For the text-containing cell, return its midpoint in (x, y) coordinate format. 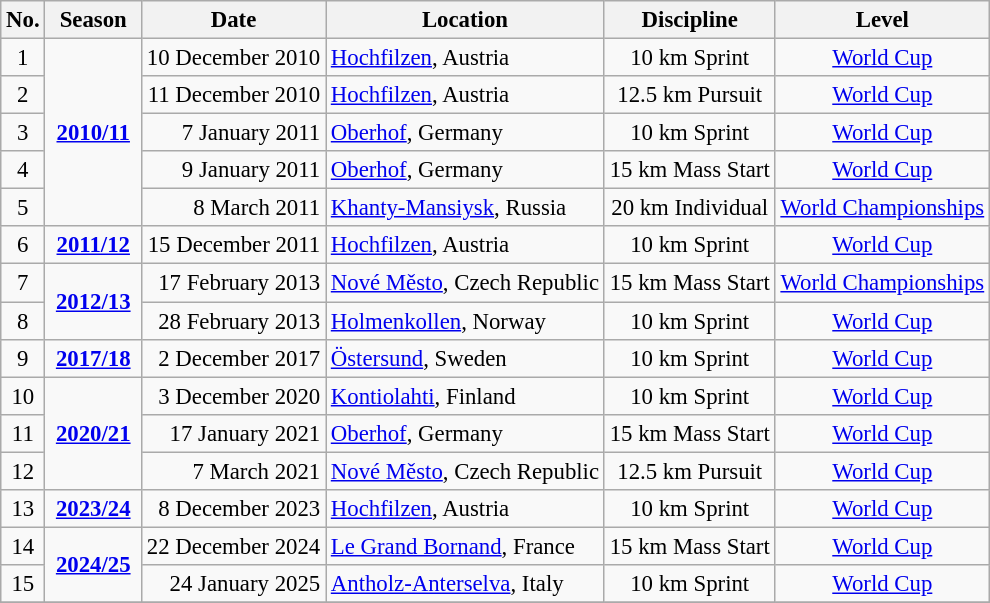
2024/25 (94, 564)
14 (23, 546)
Östersund, Sweden (466, 358)
2 December 2017 (234, 358)
2017/18 (94, 358)
3 December 2020 (234, 396)
2012/13 (94, 302)
Date (234, 20)
11 December 2010 (234, 95)
11 (23, 433)
22 December 2024 (234, 546)
Holmenkollen, Norway (466, 321)
2020/21 (94, 434)
Discipline (690, 20)
2010/11 (94, 133)
17 January 2021 (234, 433)
Antholz-Anterselva, Italy (466, 584)
No. (23, 20)
8 December 2023 (234, 509)
7 March 2021 (234, 471)
5 (23, 208)
Le Grand Bornand, France (466, 546)
17 February 2013 (234, 283)
2011/12 (94, 245)
15 December 2011 (234, 245)
9 January 2011 (234, 170)
3 (23, 133)
4 (23, 170)
7 January 2011 (234, 133)
2 (23, 95)
7 (23, 283)
Khanty-Mansiysk, Russia (466, 208)
15 (23, 584)
9 (23, 358)
6 (23, 245)
20 km Individual (690, 208)
Kontiolahti, Finland (466, 396)
Location (466, 20)
10 December 2010 (234, 58)
1 (23, 58)
8 March 2011 (234, 208)
2023/24 (94, 509)
24 January 2025 (234, 584)
Season (94, 20)
28 February 2013 (234, 321)
10 (23, 396)
12 (23, 471)
8 (23, 321)
Level (882, 20)
13 (23, 509)
